Detect which cell encompasses the target text, then output its (X, Y) center coordinate. 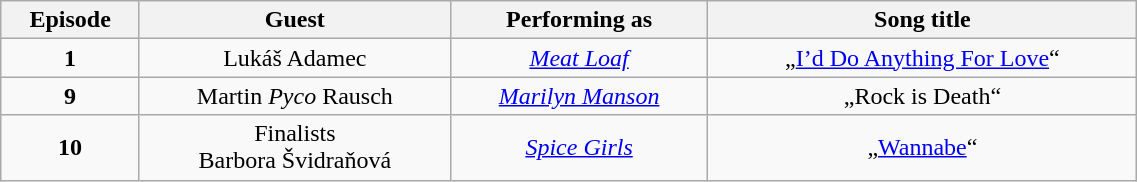
Lukáš Adamec (294, 58)
10 (70, 148)
Performing as (579, 20)
„I’d Do Anything For Love“ (922, 58)
Guest (294, 20)
Marilyn Manson (579, 96)
Song title (922, 20)
„Rock is Death“ (922, 96)
Meat Loaf (579, 58)
FinalistsBarbora Švidraňová (294, 148)
Episode (70, 20)
1 (70, 58)
9 (70, 96)
Spice Girls (579, 148)
„Wannabe“ (922, 148)
Martin Pyco Rausch (294, 96)
